Pinpoint the cell where the given text exists, returning its (x, y) midpoint coordinate. 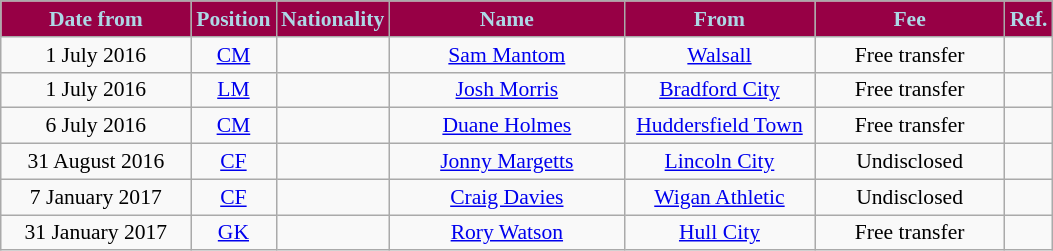
Rory Watson (506, 233)
Josh Morris (506, 90)
Position (234, 19)
6 July 2016 (96, 126)
Sam Mantom (506, 55)
Bradford City (719, 90)
Craig Davies (506, 197)
Huddersfield Town (719, 126)
Walsall (719, 55)
Wigan Athletic (719, 197)
Date from (96, 19)
31 August 2016 (96, 162)
31 January 2017 (96, 233)
Nationality (332, 19)
LM (234, 90)
Ref. (1029, 19)
Jonny Margetts (506, 162)
Hull City (719, 233)
Lincoln City (719, 162)
7 January 2017 (96, 197)
From (719, 19)
Duane Holmes (506, 126)
Fee (910, 19)
GK (234, 233)
Name (506, 19)
